Extract the (x, y) coordinate from the center of the cell holding the provided text.  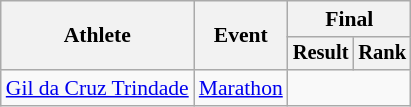
Rank (382, 54)
Result (321, 54)
Final (350, 19)
Event (241, 36)
Gil da Cruz Trindade (98, 88)
Athlete (98, 36)
Marathon (241, 88)
